Extract the [X, Y] coordinate from the center of the cell holding the provided text.  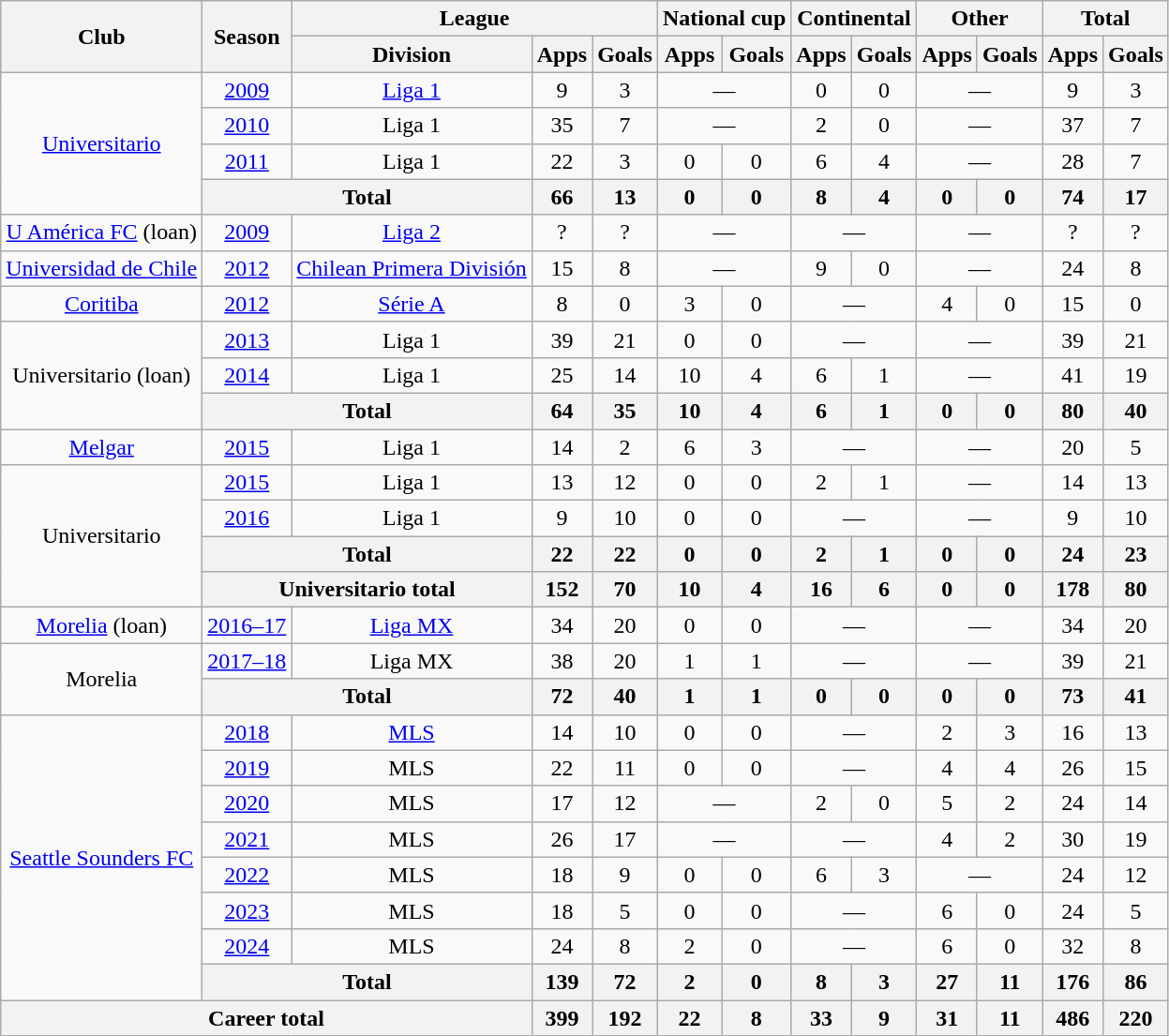
176 [1072, 982]
30 [1072, 839]
23 [1136, 554]
38 [562, 661]
74 [1072, 197]
Division [412, 54]
2016–17 [247, 625]
Chilean Primera División [412, 268]
399 [562, 1017]
220 [1136, 1017]
33 [821, 1017]
2013 [247, 339]
League [474, 19]
2021 [247, 839]
28 [1072, 161]
73 [1072, 697]
64 [562, 411]
66 [562, 197]
27 [947, 982]
2011 [247, 161]
Season [247, 37]
2017–18 [247, 661]
Morelia [101, 679]
486 [1072, 1017]
178 [1072, 590]
Coritiba [101, 304]
Melgar [101, 447]
2014 [247, 375]
Seattle Sounders FC [101, 857]
Club [101, 37]
2019 [247, 768]
25 [562, 375]
86 [1136, 982]
Career total [266, 1017]
2020 [247, 803]
U América FC (loan) [101, 233]
2022 [247, 875]
Morelia (loan) [101, 625]
2018 [247, 732]
2010 [247, 126]
152 [562, 590]
Universidad de Chile [101, 268]
2016 [247, 518]
Universitario total [367, 590]
2023 [247, 910]
Série A [412, 304]
Universitario (loan) [101, 375]
National cup [724, 19]
2024 [247, 946]
32 [1072, 946]
Other [980, 19]
192 [625, 1017]
139 [562, 982]
37 [1072, 126]
Continental [854, 19]
Liga 2 [412, 233]
70 [625, 590]
31 [947, 1017]
